Search for the cell housing the specified text and yield its [x, y] center coordinate. 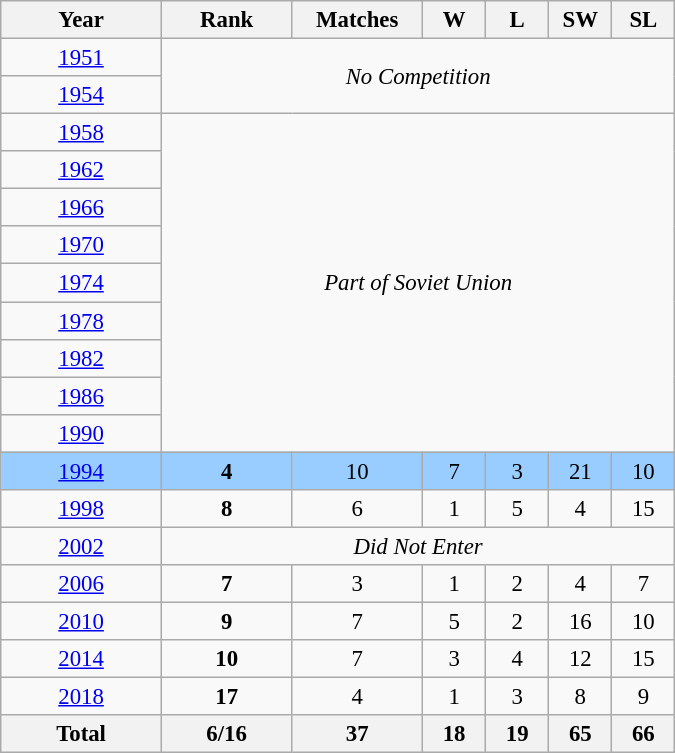
19 [518, 734]
2010 [82, 621]
17 [226, 697]
1994 [82, 471]
12 [580, 659]
Did Not Enter [418, 546]
6/16 [226, 734]
2002 [82, 546]
1970 [82, 245]
2014 [82, 659]
Part of Soviet Union [418, 283]
1982 [82, 358]
1962 [82, 170]
1958 [82, 133]
1974 [82, 283]
2018 [82, 697]
66 [644, 734]
SL [644, 20]
L [518, 20]
1954 [82, 95]
1966 [82, 208]
Total [82, 734]
37 [358, 734]
65 [580, 734]
6 [358, 509]
1998 [82, 509]
No Competition [418, 76]
Matches [358, 20]
SW [580, 20]
16 [580, 621]
Rank [226, 20]
Year [82, 20]
1986 [82, 396]
1990 [82, 433]
2006 [82, 584]
1978 [82, 321]
W [454, 20]
18 [454, 734]
21 [580, 471]
1951 [82, 58]
